For the text-containing cell, return its midpoint in (X, Y) coordinate format. 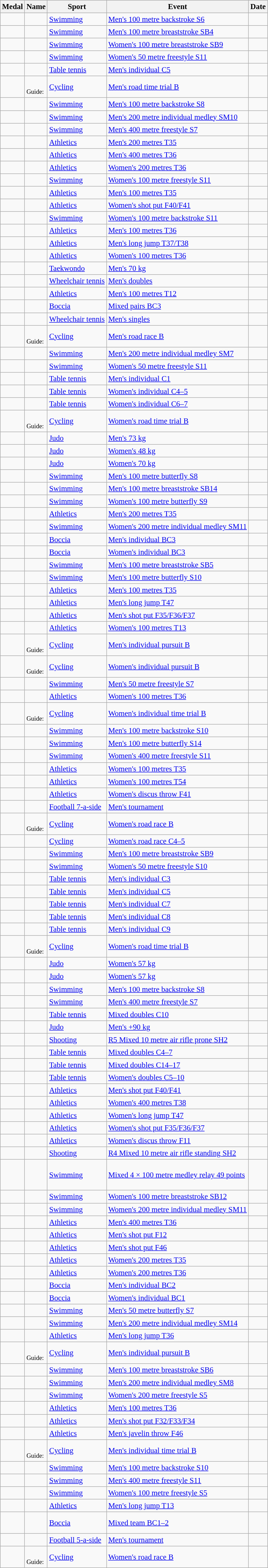
Men's 100 metre breaststroke SB5 (178, 565)
R4 Mixed 10 metre air rifle standing SH2 (178, 1153)
Men's 400 metre freestyle S11 (178, 1480)
Men's individual BC2 (178, 1285)
Men's 100 metre butterfly S14 (178, 743)
Men's doubles (178, 281)
Women's individual C4–5 (178, 391)
Men's individual time trial B (178, 1451)
Event (178, 7)
Women's individual BC3 (178, 552)
Women's individual time trial B (178, 714)
Football 5-a-side (77, 1540)
Women's 100 metres T54 (178, 781)
Women's individual C6–7 (178, 404)
Men's 100 metre butterfly S10 (178, 577)
Women's 200 metres T35 (178, 1260)
Men's individual C3 (178, 879)
Men's individual C7 (178, 904)
Women's 100 metre breaststroke SB9 (178, 45)
Men's long jump T36 (178, 1336)
Women's individual BC1 (178, 1298)
Men's singles (178, 319)
Women's 100 metres T35 (178, 769)
Men's 100 metre butterfly S8 (178, 476)
Football 7-a-side (77, 807)
Men's long jump T37/T38 (178, 243)
Men's 200 metre individual medley SM10 (178, 117)
Mixed doubles C4–7 (178, 1052)
Women's 48 kg (178, 451)
Date (258, 7)
Men's long jump T47 (178, 603)
Mixed doubles C14–17 (178, 1065)
Men's 200 metre individual medley SM14 (178, 1323)
Men's 200 metre individual medley SM8 (178, 1383)
Men's +90 kg (178, 1027)
Mixed 4 × 100 metre medley relay 49 points (178, 1175)
Men's shot put F32/F33/F34 (178, 1421)
Women's 200 metre freestyle S5 (178, 1395)
Men's 73 kg (178, 438)
Men's 100 metre breaststroke SB14 (178, 489)
Women's 100 metre freestyle S11 (178, 180)
Men's long jump T13 (178, 1505)
Women's long jump T47 (178, 1116)
Women's 100 metre freestyle S5 (178, 1493)
Men's road race B (178, 336)
Men's individual C1 (178, 379)
Men's javelin throw F46 (178, 1433)
Men's 50 metre freestyle S7 (178, 684)
Men's 50 metre butterfly S7 (178, 1311)
R5 Mixed 10 metre air rifle prone SH2 (178, 1040)
Men's individual C8 (178, 917)
Women's 50 metre freestyle S10 (178, 866)
Men's 100 metre breaststroke SB9 (178, 854)
Women's 400 metres T38 (178, 1103)
Women's 400 metre freestyle S11 (178, 756)
Men's 100 metre breaststroke SB4 (178, 32)
Women's individual pursuit B (178, 667)
Women's shot put F40/F41 (178, 205)
Women's doubles C5–10 (178, 1078)
Men's 100 metre backstroke S6 (178, 19)
Women's discus throw F11 (178, 1141)
Mixed team BC1–2 (178, 1523)
Men's 100 metre breaststroke SB6 (178, 1370)
Women's 70 kg (178, 464)
Women's shot put F35/F36/F37 (178, 1128)
Mixed pairs BC3 (178, 307)
Women's 100 metre breaststroke SB12 (178, 1197)
Name (36, 7)
Sport (77, 7)
Men's shot put F35/F36/F37 (178, 615)
Men's shot put F40/F41 (178, 1090)
Men's 70 kg (178, 269)
Women's 100 metres T13 (178, 628)
Women's road race C4–5 (178, 841)
Mixed doubles C10 (178, 1014)
Men's individual BC3 (178, 539)
Women's 100 metre butterfly S9 (178, 501)
Men's road time trial B (178, 87)
Medal (13, 7)
Women's 100 metre backstroke S11 (178, 218)
Men's shot put F12 (178, 1235)
Taekwondo (77, 269)
Men's shot put F46 (178, 1247)
Men's 100 metres T12 (178, 294)
Men's 200 metre individual medley SM7 (178, 353)
Men's individual C9 (178, 929)
Women's discus throw F41 (178, 794)
